For the text-containing cell, return its midpoint in [X, Y] coordinate format. 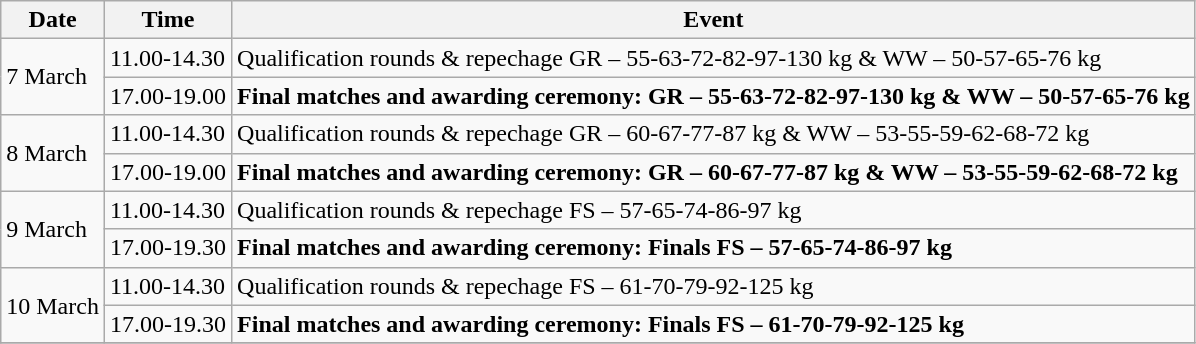
8 March [53, 153]
Qualification rounds & repechage GR – 55-63-72-82-97-130 kg & WW – 50-57-65-76 kg [714, 58]
Final matches and awarding ceremony: GR – 60-67-77-87 kg & WW – 53-55-59-62-68-72 kg [714, 172]
Qualification rounds & repechage FS – 57-65-74-86-97 kg [714, 210]
9 March [53, 229]
Final matches and awarding ceremony: GR – 55-63-72-82-97-130 kg & WW – 50-57-65-76 kg [714, 96]
Qualification rounds & repechage FS – 61-70-79-92-125 kg [714, 286]
Final matches and awarding ceremony: Finals FS – 61-70-79-92-125 kg [714, 324]
Time [168, 20]
Event [714, 20]
Final matches and awarding ceremony: Finals FS – 57-65-74-86-97 kg [714, 248]
Qualification rounds & repechage GR – 60-67-77-87 kg & WW – 53-55-59-62-68-72 kg [714, 134]
Date [53, 20]
7 March [53, 77]
10 March [53, 305]
